Locate the cell with the specified text and output its [x, y] center coordinate. 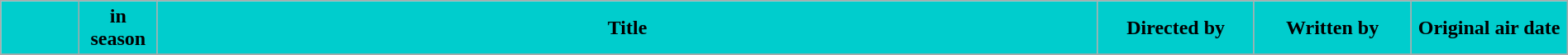
Original air date [1489, 28]
Directed by [1176, 28]
Written by [1331, 28]
in season [117, 28]
Title [627, 28]
